Scan for the cell matching the given text and deliver its [X, Y] coordinate at center. 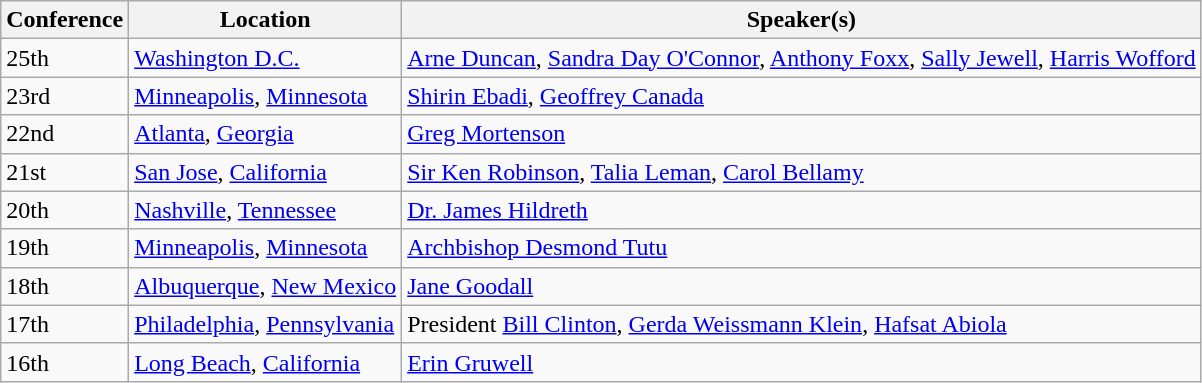
Arne Duncan, Sandra Day O'Connor, Anthony Foxx, Sally Jewell, Harris Wofford [802, 58]
Long Beach, California [266, 362]
21st [65, 172]
25th [65, 58]
Philadelphia, Pennsylvania [266, 324]
Speaker(s) [802, 20]
Shirin Ebadi, Geoffrey Canada [802, 96]
Dr. James Hildreth [802, 210]
22nd [65, 134]
Greg Mortenson [802, 134]
Archbishop Desmond Tutu [802, 248]
San Jose, California [266, 172]
Nashville, Tennessee [266, 210]
Jane Goodall [802, 286]
Erin Gruwell [802, 362]
19th [65, 248]
President Bill Clinton, Gerda Weissmann Klein, Hafsat Abiola [802, 324]
Location [266, 20]
23rd [65, 96]
Washington D.C. [266, 58]
17th [65, 324]
Albuquerque, New Mexico [266, 286]
Sir Ken Robinson, Talia Leman, Carol Bellamy [802, 172]
18th [65, 286]
16th [65, 362]
Atlanta, Georgia [266, 134]
20th [65, 210]
Conference [65, 20]
